Provide the (x, y) coordinate of the cell's center where the given text is located.  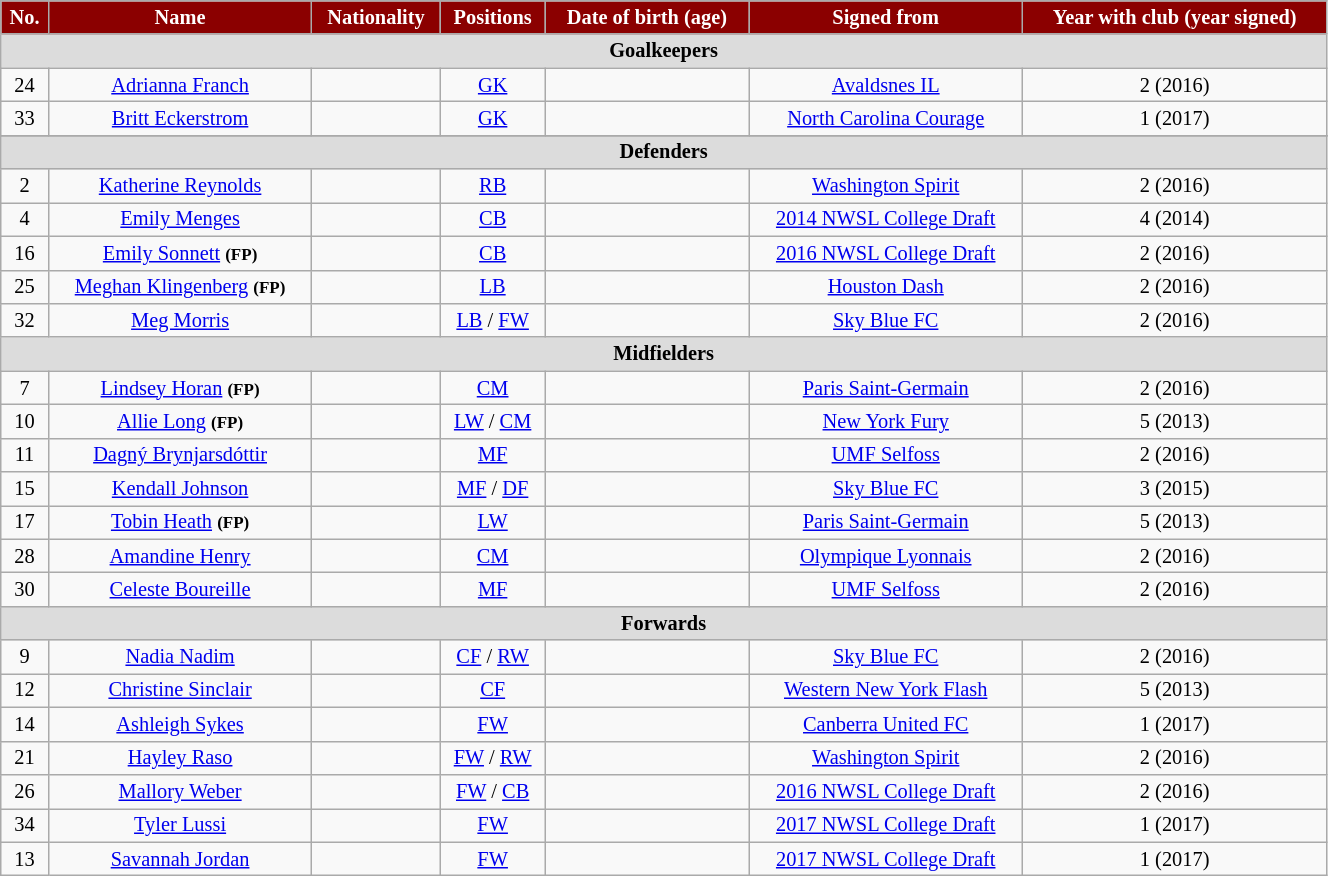
CF / RW (492, 657)
10 (24, 421)
CF (492, 690)
Signed from (886, 17)
Date of birth (age) (646, 17)
Midfielders (664, 354)
12 (24, 690)
33 (24, 118)
Emily Sonnett (FP) (180, 253)
Emily Menges (180, 219)
Adrianna Franch (180, 85)
32 (24, 320)
14 (24, 724)
Lindsey Horan (FP) (180, 388)
Forwards (664, 623)
MF / DF (492, 489)
Hayley Raso (180, 758)
Amandine Henry (180, 556)
LB (492, 287)
New York Fury (886, 421)
FW / RW (492, 758)
Western New York Flash (886, 690)
Avaldsnes IL (886, 85)
Dagný Brynjarsdóttir (180, 455)
FW / CB (492, 791)
Ashleigh Sykes (180, 724)
24 (24, 85)
RB (492, 186)
Tobin Heath (FP) (180, 522)
30 (24, 589)
Nadia Nadim (180, 657)
Canberra United FC (886, 724)
3 (2015) (1175, 489)
Meghan Klingenberg (FP) (180, 287)
34 (24, 825)
11 (24, 455)
No. (24, 17)
16 (24, 253)
Meg Morris (180, 320)
Savannah Jordan (180, 859)
LB / FW (492, 320)
Celeste Boureille (180, 589)
Britt Eckerstrom (180, 118)
Mallory Weber (180, 791)
17 (24, 522)
4 (24, 219)
Name (180, 17)
Kendall Johnson (180, 489)
26 (24, 791)
9 (24, 657)
Olympique Lyonnais (886, 556)
North Carolina Courage (886, 118)
Defenders (664, 152)
2014 NWSL College Draft (886, 219)
Goalkeepers (664, 51)
Nationality (376, 17)
Positions (492, 17)
25 (24, 287)
28 (24, 556)
15 (24, 489)
2 (24, 186)
Houston Dash (886, 287)
Year with club (year signed) (1175, 17)
Allie Long (FP) (180, 421)
7 (24, 388)
LW (492, 522)
13 (24, 859)
Katherine Reynolds (180, 186)
4 (2014) (1175, 219)
LW / CM (492, 421)
Tyler Lussi (180, 825)
Christine Sinclair (180, 690)
21 (24, 758)
